Return [X, Y] of the center of cell containing provided text 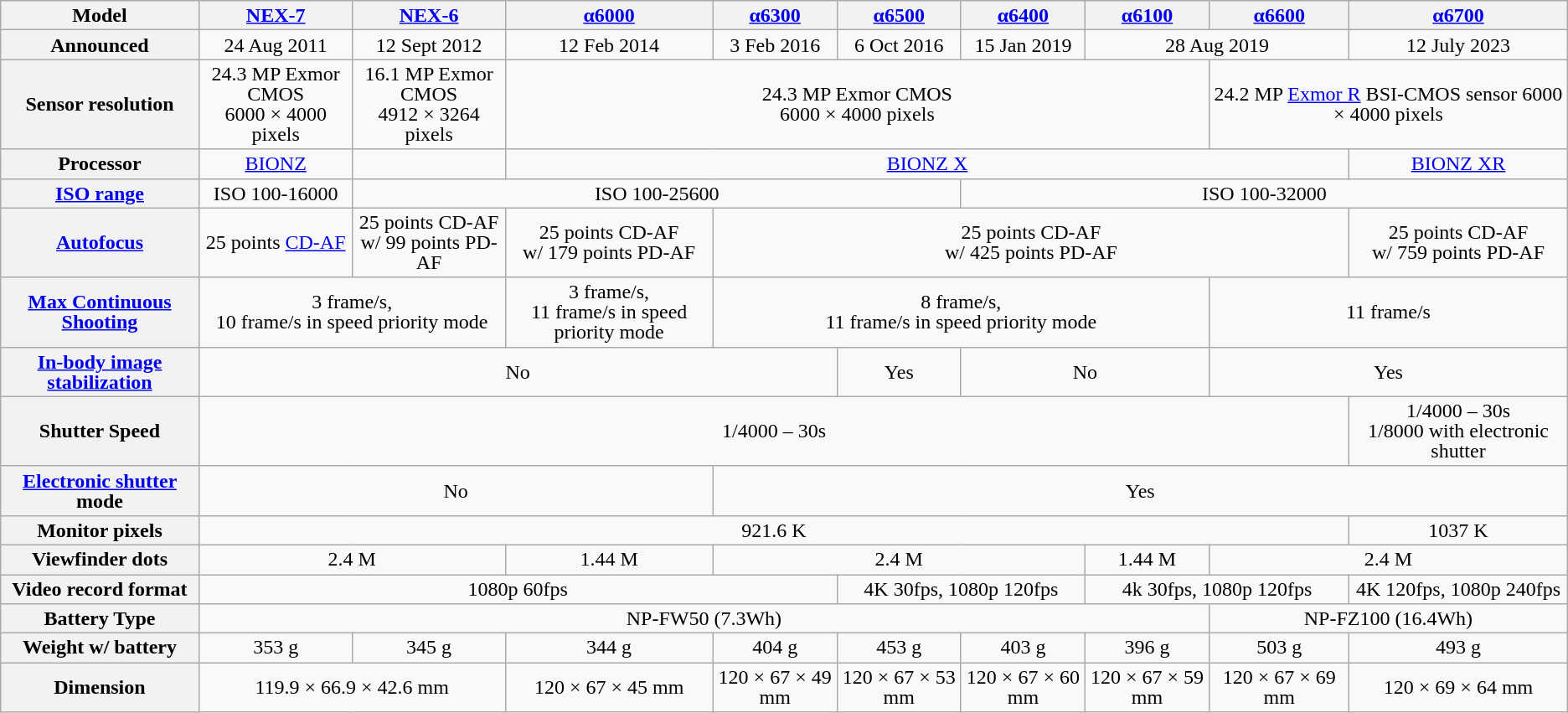
3 Feb 2016 [775, 45]
12 July 2023 [1458, 45]
12 Feb 2014 [609, 45]
921.6 K [774, 530]
493 g [1458, 648]
ISO 100-32000 [1264, 193]
NP-FZ100 (16.4Wh) [1389, 618]
4K 30fps, 1080p 120fps [961, 590]
α6500 [899, 15]
396 g [1147, 648]
Electronic shutter mode [100, 491]
Video record format [100, 590]
404 g [775, 648]
α6700 [1458, 15]
24 Aug 2011 [276, 45]
Weight w/ battery [100, 648]
16.1 MP Exmor CMOS4912 × 3264 pixels [429, 104]
353 g [276, 648]
Viewfinder dots [100, 560]
3 frame/s,11 frame/s in speed priority mode [609, 312]
BIONZ X [927, 164]
Shutter Speed [100, 431]
4k 30fps, 1080p 120fps [1216, 590]
NEX-6 [429, 15]
12 Sept 2012 [429, 45]
503 g [1280, 648]
NEX-7 [276, 15]
BIONZ XR [1458, 164]
25 points CD-AFw/ 425 points PD-AF [1031, 243]
α6600 [1280, 15]
119.9 × 66.9 × 42.6 mm [352, 687]
ISO 100-25600 [657, 193]
403 g [1023, 648]
8 frame/s,11 frame/s in speed priority mode [961, 312]
Max Continuous Shooting [100, 312]
25 points CD-AFw/ 759 points PD-AF [1458, 243]
Battery Type [100, 618]
Processor [100, 164]
NP-FW50 (7.3Wh) [704, 618]
Model [100, 15]
24.2 MP Exmor R BSI-CMOS sensor 6000 × 4000 pixels [1389, 104]
BIONZ [276, 164]
Announced [100, 45]
120 × 67 × 69 mm [1280, 687]
345 g [429, 648]
α6000 [609, 15]
120 × 67 × 45 mm [609, 687]
α6300 [775, 15]
6 Oct 2016 [899, 45]
ISO 100-16000 [276, 193]
25 points CD-AFw/ 99 points PD-AF [429, 243]
453 g [899, 648]
1037 K [1458, 530]
Sensor resolution [100, 104]
Monitor pixels [100, 530]
15 Jan 2019 [1023, 45]
28 Aug 2019 [1216, 45]
11 frame/s [1389, 312]
α6100 [1147, 15]
4K 120fps, 1080p 240fps [1458, 590]
Autofocus [100, 243]
α6400 [1023, 15]
344 g [609, 648]
120 × 67 × 49 mm [775, 687]
120 × 69 × 64 mm [1458, 687]
ISO range [100, 193]
Dimension [100, 687]
120 × 67 × 53 mm [899, 687]
120 × 67 × 60 mm [1023, 687]
1/4000 – 30s1/8000 with electronic shutter [1458, 431]
In-body image stabilization [100, 372]
3 frame/s,10 frame/s in speed priority mode [352, 312]
1080p 60fps [518, 590]
1/4000 – 30s [774, 431]
25 points CD-AFw/ 179 points PD-AF [609, 243]
120 × 67 × 59 mm [1147, 687]
25 points CD-AF [276, 243]
